Find where the given text appears and provide that cell's center as (X, Y) coordinate. 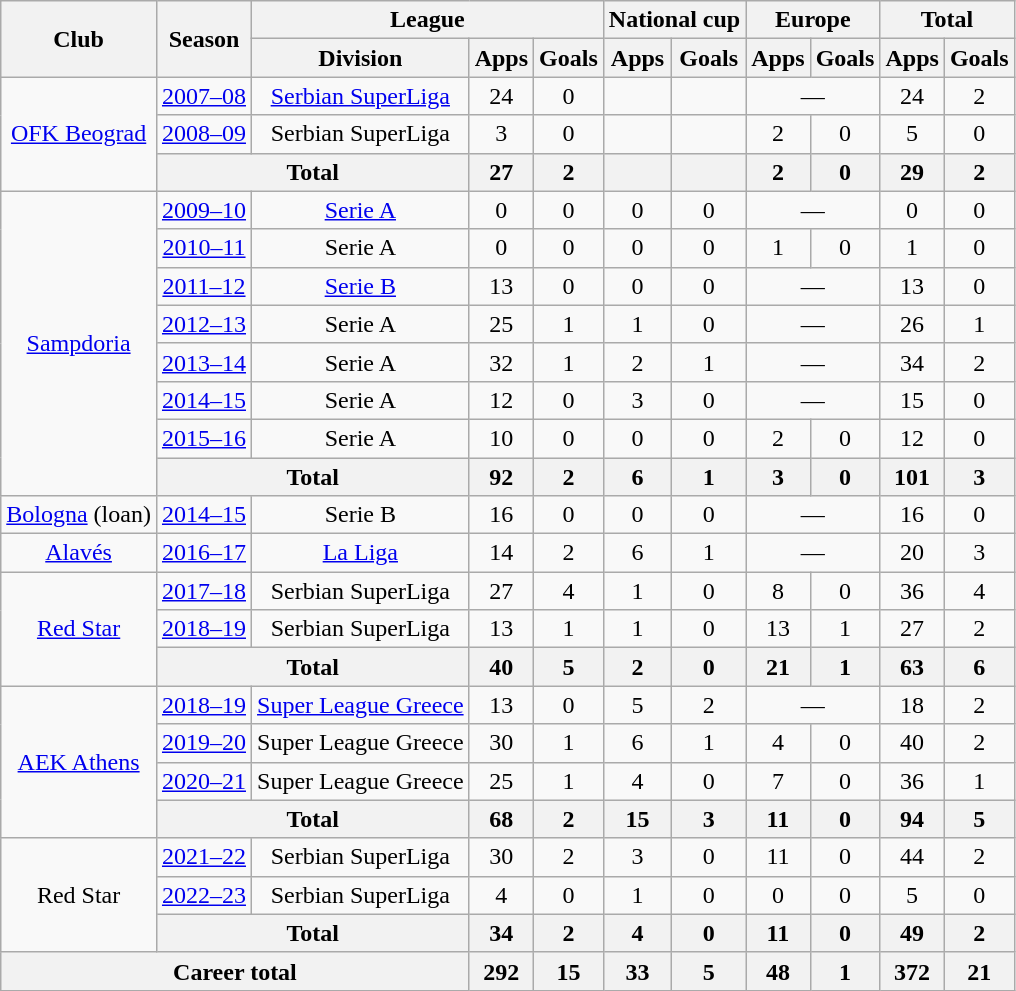
8 (778, 591)
7 (778, 781)
101 (912, 477)
Season (204, 39)
49 (912, 933)
2012–13 (204, 324)
Division (361, 58)
292 (501, 971)
2013–14 (204, 362)
La Liga (361, 553)
2019–20 (204, 743)
2009–10 (204, 210)
32 (501, 362)
92 (501, 477)
2022–23 (204, 895)
2020–21 (204, 781)
68 (501, 819)
Bologna (loan) (79, 515)
10 (501, 438)
Alavés (79, 553)
2010–11 (204, 248)
AEK Athens (79, 762)
2007–08 (204, 96)
2021–22 (204, 857)
18 (912, 705)
44 (912, 857)
OFK Beograd (79, 134)
2008–09 (204, 134)
33 (637, 971)
2016–17 (204, 553)
Europe (813, 20)
14 (501, 553)
48 (778, 971)
26 (912, 324)
League (428, 20)
2015–16 (204, 438)
Club (79, 39)
29 (912, 172)
Career total (235, 971)
20 (912, 553)
Sampdoria (79, 343)
2011–12 (204, 286)
63 (912, 667)
National cup (674, 20)
2017–18 (204, 591)
372 (912, 971)
94 (912, 819)
